Identify which cell holds the provided text, then report its (X, Y) central coordinate. 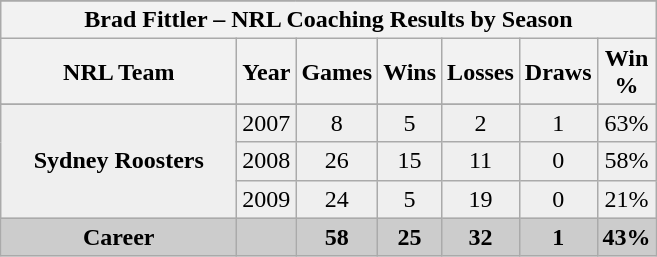
Losses (481, 72)
24 (337, 199)
15 (410, 161)
Year (266, 72)
NRL Team (119, 72)
Brad Fittler – NRL Coaching Results by Season (328, 20)
26 (337, 161)
58 (337, 237)
63% (626, 123)
Career (119, 237)
Win % (626, 72)
2009 (266, 199)
43% (626, 237)
21% (626, 199)
Sydney Roosters (119, 161)
19 (481, 199)
8 (337, 123)
Games (337, 72)
2008 (266, 161)
2007 (266, 123)
32 (481, 237)
58% (626, 161)
Draws (558, 72)
2 (481, 123)
Wins (410, 72)
25 (410, 237)
11 (481, 161)
